Return [x, y] of the center of cell containing provided text 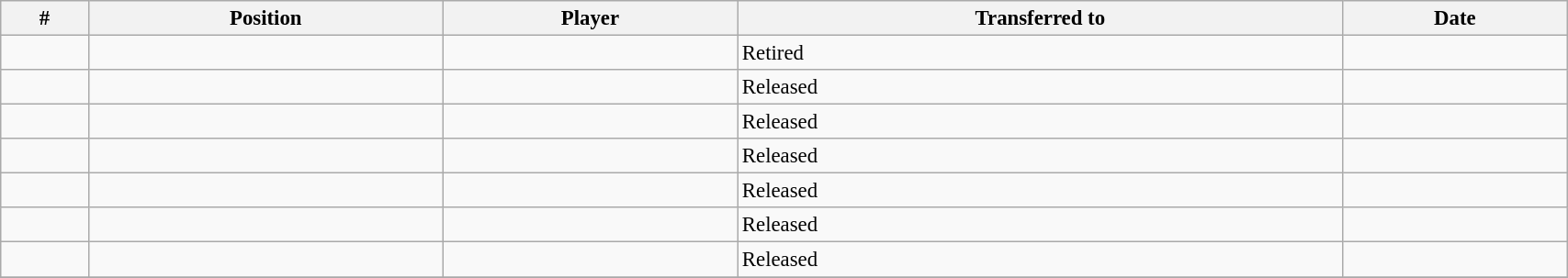
Transferred to [1041, 18]
Position [265, 18]
Retired [1041, 53]
Date [1455, 18]
Player [590, 18]
# [44, 18]
